For the text-containing cell, return its midpoint in [x, y] coordinate format. 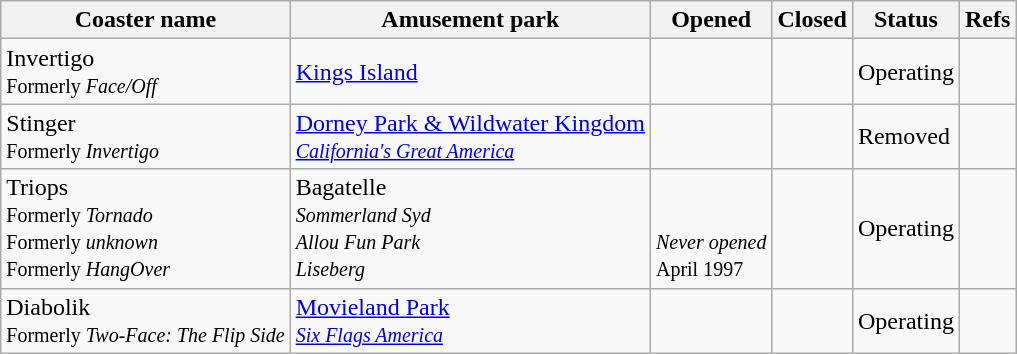
DiabolikFormerly Two-Face: The Flip Side [146, 320]
Movieland Park Six Flags America [470, 320]
Dorney Park & Wildwater KingdomCalifornia's Great America [470, 136]
Opened [711, 20]
Status [906, 20]
Amusement park [470, 20]
Refs [987, 20]
Coaster name [146, 20]
BagatelleSommerland SydAllou Fun ParkLiseberg [470, 228]
TriopsFormerly TornadoFormerly unknownFormerly HangOver [146, 228]
InvertigoFormerly Face/Off [146, 72]
Removed [906, 136]
Closed [812, 20]
Kings Island [470, 72]
StingerFormerly Invertigo [146, 136]
Never openedApril 1997 [711, 228]
